Determine the [x, y] coordinate at the center of the cell enclosing the given text.  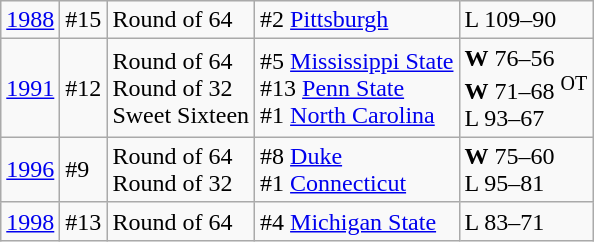
#15 [84, 20]
#2 Pittsburgh [357, 20]
#12 [84, 88]
#5 Mississippi State#13 Penn State#1 North Carolina [357, 88]
L 83–71 [526, 221]
1998 [30, 221]
#4 Michigan State [357, 221]
W 75–60 L 95–81 [526, 170]
#9 [84, 170]
Round of 64Round of 32Sweet Sixteen [181, 88]
1988 [30, 20]
1996 [30, 170]
1991 [30, 88]
#8 Duke#1 Connecticut [357, 170]
W 76–56 W 71–68 OT L 93–67 [526, 88]
L 109–90 [526, 20]
Round of 64Round of 32 [181, 170]
#13 [84, 221]
